Capture the cell that displays the provided text and extract its (x, y) central coordinate. 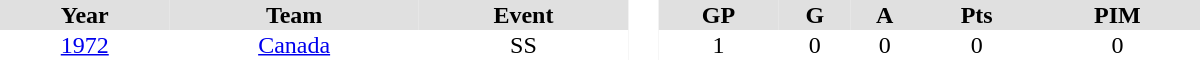
A (885, 15)
Year (85, 15)
Team (294, 15)
1 (718, 45)
Event (524, 15)
Pts (976, 15)
PIM (1118, 15)
G (815, 15)
GP (718, 15)
Canada (294, 45)
SS (524, 45)
1972 (85, 45)
